From the cell containing the given text, extract its center point as (X, Y) coordinate. 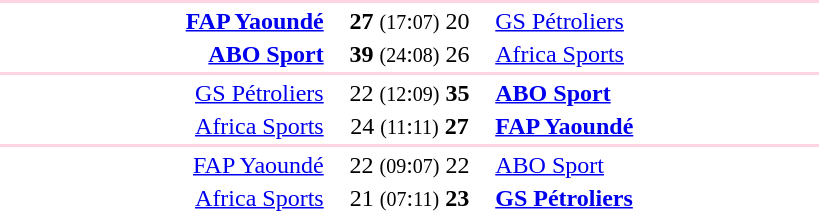
27 (17:07) 20 (410, 21)
24 (11:11) 27 (410, 126)
22 (12:09) 35 (410, 93)
39 (24:08) 26 (410, 54)
22 (09:07) 22 (410, 165)
